From the cell containing the given text, extract its center point as [x, y] coordinate. 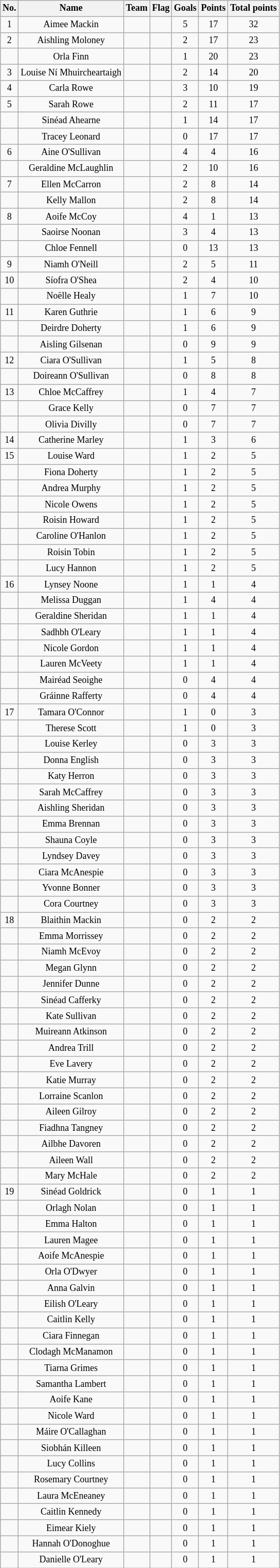
Emma Morrissey [71, 936]
Ciara Finnegan [71, 1336]
Sinéad Goldrick [71, 1191]
Fiadhna Tangney [71, 1128]
Tiarna Grimes [71, 1368]
Clodagh McManamon [71, 1351]
Samantha Lambert [71, 1384]
Blaithin Mackin [71, 920]
Megan Glynn [71, 968]
No. [9, 8]
Carla Rowe [71, 88]
Lauren Magee [71, 1240]
Chloe Fennell [71, 248]
Caitlin Kelly [71, 1320]
Eilish O'Leary [71, 1304]
Nicole Gordon [71, 649]
Deirdre Doherty [71, 328]
Ciara McAnespie [71, 872]
Aoife Kane [71, 1400]
Nicole Ward [71, 1416]
18 [9, 920]
Saoirse Noonan [71, 232]
Eimear Kiely [71, 1528]
Louise Ward [71, 457]
Katy Herron [71, 776]
Niamh McEvoy [71, 952]
Aimee Mackin [71, 25]
Grace Kelly [71, 408]
Caitlin Kennedy [71, 1512]
Points [214, 8]
Goals [185, 8]
Sadhbh O'Leary [71, 632]
Gráinne Rafferty [71, 696]
Aishling Moloney [71, 40]
Flag [161, 8]
Geraldine McLaughlin [71, 168]
Aine O'Sullivan [71, 152]
Name [71, 8]
Sinéad Cafferky [71, 999]
Aoife McCoy [71, 217]
Eve Lavery [71, 1064]
Laura McEneaney [71, 1496]
12 [9, 360]
Louise Ní Mhuircheartaigh [71, 72]
Lucy Collins [71, 1463]
Olivia Divilly [71, 424]
Chloe McCaffrey [71, 392]
Ciara O'Sullivan [71, 360]
Jennifer Dunne [71, 984]
Therese Scott [71, 728]
Síofra O'Shea [71, 280]
Yvonne Bonner [71, 888]
Emma Brennan [71, 824]
Sarah Rowe [71, 105]
Karen Guthrie [71, 312]
Louise Kerley [71, 744]
Roisin Howard [71, 520]
Siobhán Killeen [71, 1448]
Noëlle Healy [71, 297]
Cora Courtney [71, 904]
Lorraine Scanlon [71, 1096]
32 [254, 25]
Orla Finn [71, 56]
Total points [254, 8]
Lynsey Noone [71, 584]
Muireann Atkinson [71, 1032]
Orla O'Dwyer [71, 1271]
15 [9, 457]
Aileen Wall [71, 1160]
Lauren McVeety [71, 664]
Nicole Owens [71, 504]
Aishling Sheridan [71, 808]
Catherine Marley [71, 440]
Mairéad Seoighe [71, 680]
Shauna Coyle [71, 840]
Ailbhe Davoren [71, 1144]
Rosemary Courtney [71, 1480]
Ellen McCarron [71, 185]
Caroline O'Hanlon [71, 536]
Kate Sullivan [71, 1016]
Melissa Duggan [71, 600]
Hannah O'Donoghue [71, 1543]
Niamh O'Neill [71, 265]
Sinéad Ahearne [71, 120]
Andrea Murphy [71, 488]
Kelly Mallon [71, 200]
Emma Halton [71, 1224]
Team [137, 8]
Katie Murray [71, 1080]
Aileen Gilroy [71, 1112]
Lyndsey Davey [71, 856]
Orlagh Nolan [71, 1208]
Aisling Gilsenan [71, 344]
Danielle O'Leary [71, 1560]
Lucy Hannon [71, 569]
Roisin Tobin [71, 552]
Tamara O'Connor [71, 712]
Andrea Trill [71, 1048]
Donna English [71, 760]
Máire O'Callaghan [71, 1432]
Sarah McCaffrey [71, 792]
Aoife McAnespie [71, 1256]
Doireann O'Sullivan [71, 377]
Tracey Leonard [71, 136]
Anna Galvin [71, 1288]
Mary McHale [71, 1176]
Fiona Doherty [71, 472]
Geraldine Sheridan [71, 616]
